Scan for the cell matching the given text and deliver its (x, y) coordinate at center. 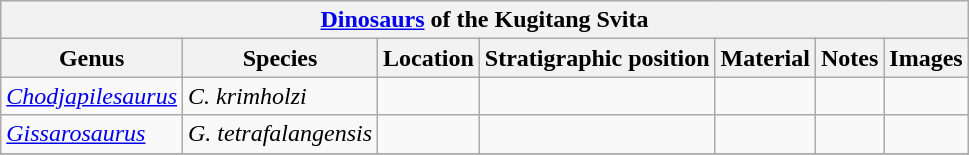
Stratigraphic position (597, 58)
Material (765, 58)
Dinosaurs of the Kugitang Svita (484, 20)
Genus (92, 58)
C. krimholzi (280, 96)
Location (429, 58)
Species (280, 58)
G. tetrafalangensis (280, 134)
Chodjapilesaurus (92, 96)
Images (926, 58)
Gissarosaurus (92, 134)
Notes (849, 58)
